Scan for the cell matching the given text and deliver its (x, y) coordinate at center. 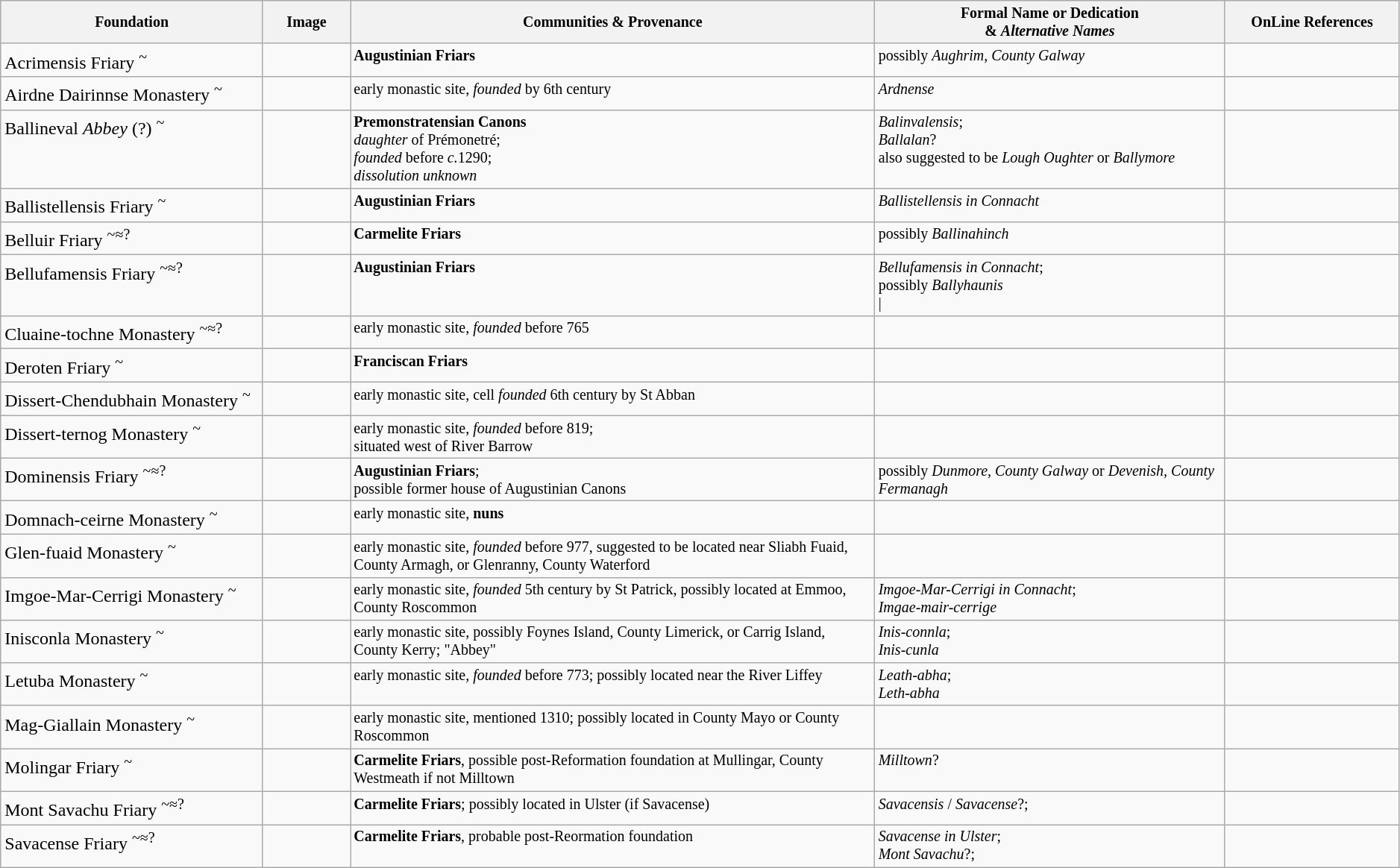
possibly Aughrim, County Galway (1050, 61)
early monastic site, founded 5th century by St Patrick, possibly located at Emmoo, County Roscommon (613, 598)
OnLine References (1312, 22)
early monastic site, cell founded 6th century by St Abban (613, 400)
early monastic site, founded before 773; possibly located near the River Liffey (613, 685)
early monastic site, founded before 977, suggested to be located near Sliabh Fuaid, County Armagh, or Glenranny, County Waterford (613, 556)
Savacense in Ulster;Mont Savachu?; (1050, 846)
Dissert-Chendubhain Monastery ~ (132, 400)
Deroten Friary ~ (132, 365)
Dominensis Friary ~≈? (132, 480)
possibly Ballinahinch (1050, 239)
early monastic site, founded before 765 (613, 333)
Bellufamensis Friary ~≈? (132, 285)
Letuba Monastery ~ (132, 685)
Cluaine-tochne Monastery ~≈? (132, 333)
Formal Name or Dedication & Alternative Names (1050, 22)
Leath-abha;Leth-abha (1050, 685)
Inisconla Monastery ~ (132, 641)
Bellufamensis in Connacht;possibly Ballyhaunis| (1050, 285)
early monastic site, founded before 819;situated west of River Barrow (613, 437)
possibly Dunmore, County Galway or Devenish, County Fermanagh (1050, 480)
early monastic site, mentioned 1310; possibly located in County Mayo or County Roscommon (613, 728)
Acrimensis Friary ~ (132, 61)
Foundation (132, 22)
Image (306, 22)
Mag-Giallain Monastery ~ (132, 728)
Ardnense (1050, 94)
Balinvalensis;Ballalan?also suggested to be Lough Oughter or Ballymore (1050, 149)
Imgoe-Mar-Cerrigi in Connacht;Imgae-mair-cerrige (1050, 598)
Carmelite Friars, possible post-Reformation foundation at Mullingar, County Westmeath if not Milltown (613, 770)
Carmelite Friars; possibly located in Ulster (if Savacense) (613, 808)
Franciscan Friars (613, 365)
Ballistellensis Friary ~ (132, 206)
Domnach-ceirne Monastery ~ (132, 518)
Ballistellensis in Connacht (1050, 206)
Dissert-ternog Monastery ~ (132, 437)
early monastic site, possibly Foynes Island, County Limerick, or Carrig Island, County Kerry; "Abbey" (613, 641)
Inis-connla;Inis-cunla (1050, 641)
early monastic site, founded by 6th century (613, 94)
Savacensis / Savacense?; (1050, 808)
early monastic site, nuns (613, 518)
Carmelite Friars, probable post-Reormation foundation (613, 846)
Airdne Dairinnse Monastery ~ (132, 94)
Carmelite Friars (613, 239)
Belluir Friary ~≈? (132, 239)
Premonstratensian Canonsdaughter of Prémonetré;founded before c.1290;dissolution unknown (613, 149)
Milltown? (1050, 770)
Augustinian Friars;possible former house of Augustinian Canons (613, 480)
Mont Savachu Friary ~≈? (132, 808)
Communities & Provenance (613, 22)
Ballineval Abbey (?) ~ (132, 149)
Glen-fuaid Monastery ~ (132, 556)
Molingar Friary ~ (132, 770)
Imgoe-Mar-Cerrigi Monastery ~ (132, 598)
Savacense Friary ~≈? (132, 846)
